Pinpoint the cell where the given text exists, returning its [X, Y] midpoint coordinate. 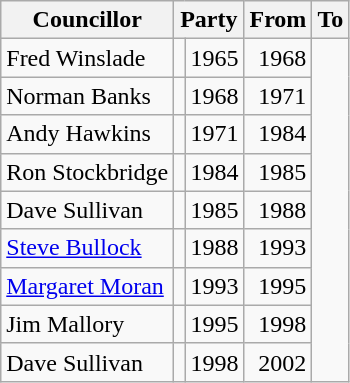
Fred Winslade [88, 58]
Party [209, 20]
Andy Hawkins [88, 134]
2002 [278, 362]
1965 [214, 58]
Margaret Moran [88, 286]
Norman Banks [88, 96]
From [278, 20]
To [330, 20]
Steve Bullock [88, 248]
Ron Stockbridge [88, 172]
Jim Mallory [88, 324]
Councillor [88, 20]
